Return the (x, y) coordinate for the center point of the cell that contains the specified text.  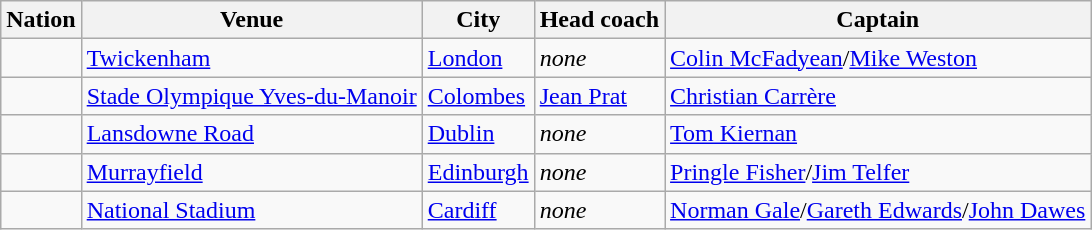
Jean Prat (599, 96)
Norman Gale/Gareth Edwards/John Dawes (878, 210)
Edinburgh (478, 172)
Captain (878, 20)
London (478, 58)
Head coach (599, 20)
Twickenham (252, 58)
Cardiff (478, 210)
City (478, 20)
Tom Kiernan (878, 134)
Colin McFadyean/Mike Weston (878, 58)
Lansdowne Road (252, 134)
Christian Carrère (878, 96)
Colombes (478, 96)
Dublin (478, 134)
Pringle Fisher/Jim Telfer (878, 172)
National Stadium (252, 210)
Nation (41, 20)
Murrayfield (252, 172)
Venue (252, 20)
Stade Olympique Yves-du-Manoir (252, 96)
